Pinpoint the cell where the given text exists, returning its (X, Y) midpoint coordinate. 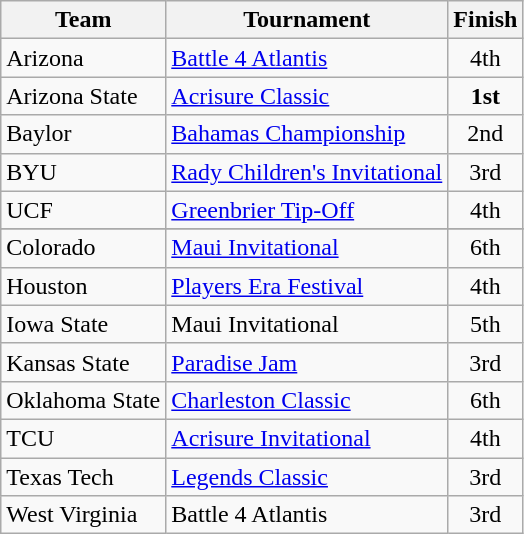
Paradise Jam (307, 362)
Bahamas Championship (307, 134)
Oklahoma State (84, 400)
Iowa State (84, 324)
Charleston Classic (307, 400)
UCF (84, 210)
West Virginia (84, 515)
Arizona (84, 58)
Legends Classic (307, 477)
Greenbrier Tip-Off (307, 210)
Kansas State (84, 362)
Arizona State (84, 96)
1st (486, 96)
Finish (486, 20)
Acrisure Classic (307, 96)
Colorado (84, 248)
BYU (84, 172)
Baylor (84, 134)
Acrisure Invitational (307, 438)
Players Era Festival (307, 286)
Tournament (307, 20)
Team (84, 20)
Texas Tech (84, 477)
2nd (486, 134)
Houston (84, 286)
Rady Children's Invitational (307, 172)
5th (486, 324)
TCU (84, 438)
